Extract the [X, Y] coordinate from the center of the cell holding the provided text.  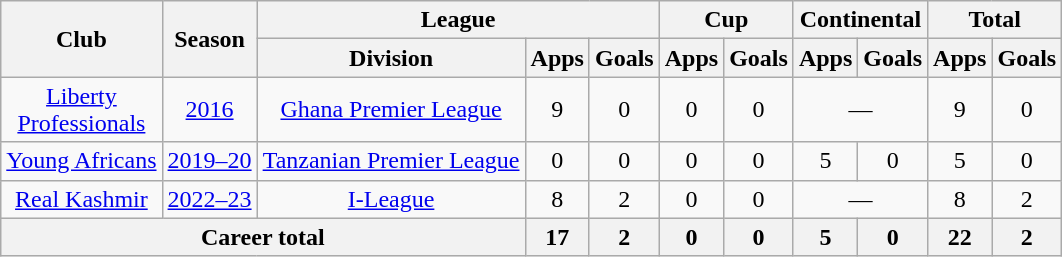
Season [210, 39]
2019–20 [210, 161]
Club [82, 39]
17 [557, 237]
22 [960, 237]
2016 [210, 110]
Division [391, 58]
Young Africans [82, 161]
2022–23 [210, 199]
Total [995, 20]
Continental [860, 20]
Ghana Premier League [391, 110]
Real Kashmir [82, 199]
Liberty Professionals [82, 110]
I-League [391, 199]
Cup [726, 20]
League [458, 20]
Tanzanian Premier League [391, 161]
Career total [263, 237]
